Detect which cell encompasses the target text, then output its [x, y] center coordinate. 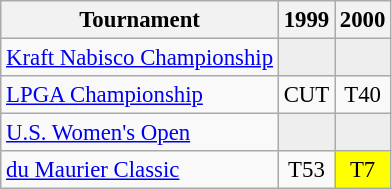
du Maurier Classic [140, 170]
LPGA Championship [140, 95]
2000 [363, 20]
Tournament [140, 20]
CUT [306, 95]
T40 [363, 95]
Kraft Nabisco Championship [140, 58]
1999 [306, 20]
T7 [363, 170]
U.S. Women's Open [140, 133]
T53 [306, 170]
